Locate the cell with the specified text and output its (X, Y) center coordinate. 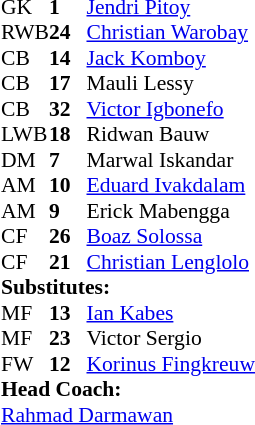
32 (68, 109)
Erick Mabengga (170, 211)
13 (68, 313)
Marwal Iskandar (170, 160)
Ian Kabes (170, 313)
RWB (25, 33)
21 (68, 262)
Victor Sergio (170, 339)
Mauli Lessy (170, 83)
Boaz Solossa (170, 237)
Substitutes: (128, 287)
7 (68, 160)
18 (68, 135)
Jack Komboy (170, 58)
Victor Igbonefo (170, 109)
14 (68, 58)
26 (68, 237)
24 (68, 33)
Korinus Fingkreuw (170, 364)
17 (68, 83)
23 (68, 339)
DM (25, 160)
Eduard Ivakdalam (170, 185)
Head Coach: (128, 389)
10 (68, 185)
FW (25, 364)
Christian Warobay (170, 33)
Ridwan Bauw (170, 135)
LWB (25, 135)
9 (68, 211)
12 (68, 364)
Christian Lenglolo (170, 262)
